Identify which cell holds the provided text, then report its [x, y] central coordinate. 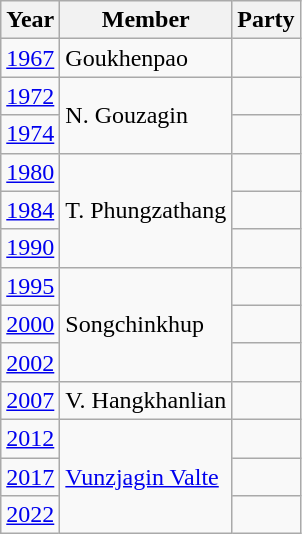
Member [146, 20]
1980 [30, 172]
Year [30, 20]
V. Hangkhanlian [146, 400]
Goukhenpao [146, 58]
N. Gouzagin [146, 115]
2022 [30, 515]
Party [266, 20]
1984 [30, 210]
2002 [30, 362]
T. Phungzathang [146, 210]
2007 [30, 400]
1967 [30, 58]
Songchinkhup [146, 324]
2012 [30, 438]
1990 [30, 248]
2017 [30, 477]
1972 [30, 96]
2000 [30, 324]
1974 [30, 134]
1995 [30, 286]
Vunzjagin Valte [146, 476]
